From the cell containing the given text, extract its center point as (x, y) coordinate. 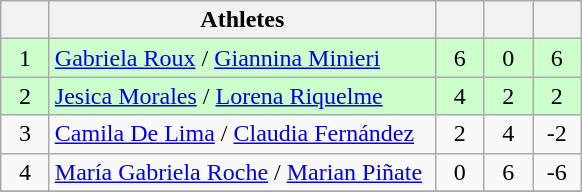
-6 (556, 172)
-2 (556, 134)
Camila De Lima / Claudia Fernández (242, 134)
3 (26, 134)
1 (26, 58)
María Gabriela Roche / Marian Piñate (242, 172)
Gabriela Roux / Giannina Minieri (242, 58)
Jesica Morales / Lorena Riquelme (242, 96)
Athletes (242, 20)
